Output the (X, Y) coordinate of the center of the cell containing the given text.  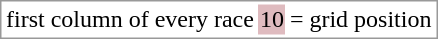
10 (272, 19)
= grid position (360, 19)
first column of every race (130, 19)
